Pinpoint the cell where the given text exists, returning its (x, y) midpoint coordinate. 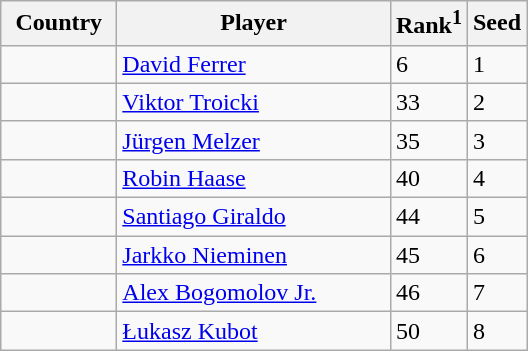
Robin Haase (254, 178)
7 (496, 293)
50 (428, 331)
Jürgen Melzer (254, 140)
Alex Bogomolov Jr. (254, 293)
Country (59, 24)
8 (496, 331)
1 (496, 64)
Jarkko Nieminen (254, 255)
Rank1 (428, 24)
44 (428, 217)
3 (496, 140)
33 (428, 102)
35 (428, 140)
Łukasz Kubot (254, 331)
Player (254, 24)
46 (428, 293)
David Ferrer (254, 64)
5 (496, 217)
45 (428, 255)
Santiago Giraldo (254, 217)
4 (496, 178)
40 (428, 178)
Viktor Troicki (254, 102)
2 (496, 102)
Seed (496, 24)
